For the text-containing cell, return its midpoint in [X, Y] coordinate format. 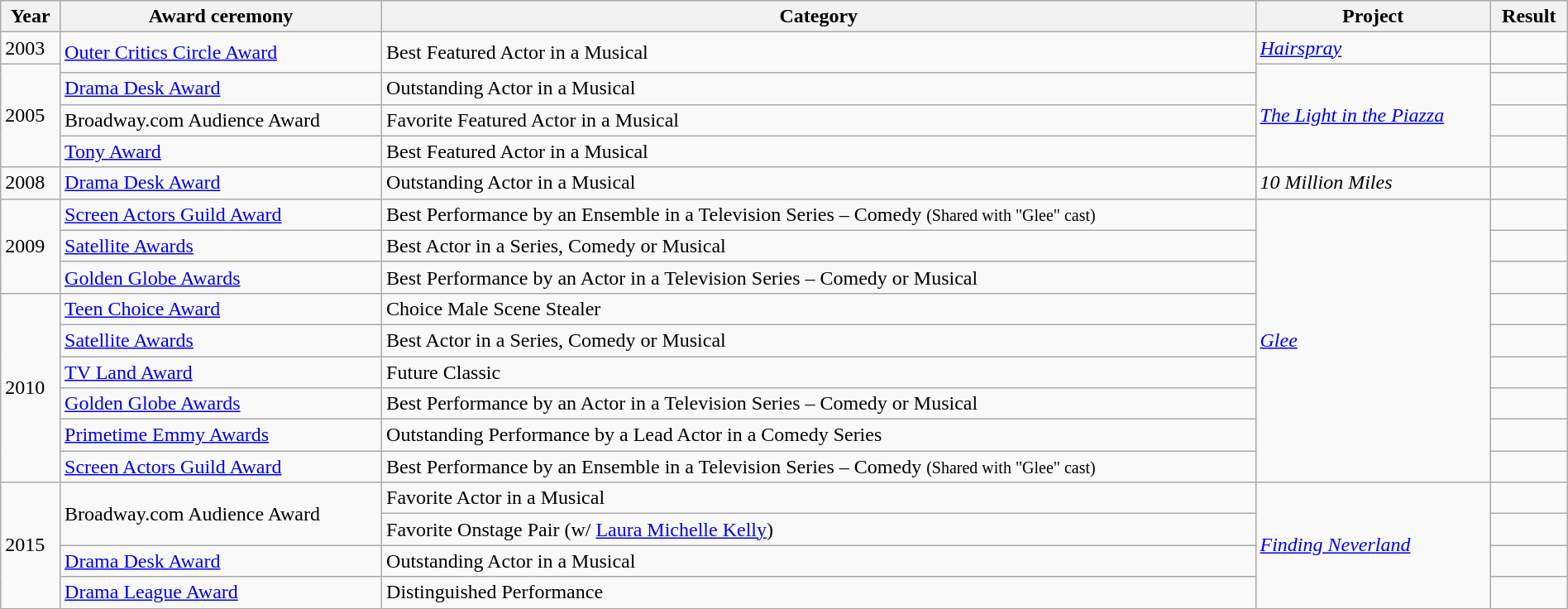
Year [31, 17]
Project [1373, 17]
Distinguished Performance [819, 592]
10 Million Miles [1373, 183]
Category [819, 17]
Favorite Featured Actor in a Musical [819, 120]
Teen Choice Award [222, 309]
2003 [31, 48]
2009 [31, 246]
Choice Male Scene Stealer [819, 309]
Tony Award [222, 151]
The Light in the Piazza [1373, 116]
2010 [31, 387]
Result [1528, 17]
2015 [31, 545]
Future Classic [819, 372]
Finding Neverland [1373, 545]
Hairspray [1373, 48]
2005 [31, 116]
Outstanding Performance by a Lead Actor in a Comedy Series [819, 435]
Favorite Onstage Pair (w/ Laura Michelle Kelly) [819, 530]
Award ceremony [222, 17]
Drama League Award [222, 592]
Primetime Emmy Awards [222, 435]
Outer Critics Circle Award [222, 53]
TV Land Award [222, 372]
2008 [31, 183]
Favorite Actor in a Musical [819, 498]
Glee [1373, 341]
